Search for the cell housing the specified text and yield its [x, y] center coordinate. 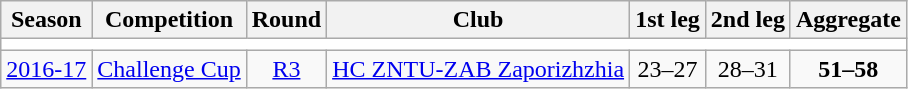
Aggregate [848, 20]
Challenge Cup [169, 69]
Club [478, 20]
HC ZNTU-ZAB Zaporizhzhia [478, 69]
Round [286, 20]
2016-17 [46, 69]
28–31 [748, 69]
51–58 [848, 69]
Season [46, 20]
R3 [286, 69]
1st leg [668, 20]
Competition [169, 20]
2nd leg [748, 20]
23–27 [668, 69]
